Output the (X, Y) coordinate of the center of the cell containing the given text.  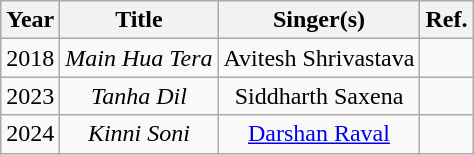
2023 (30, 96)
Main Hua Tera (139, 58)
Singer(s) (319, 20)
2024 (30, 134)
Kinni Soni (139, 134)
2018 (30, 58)
Ref. (446, 20)
Title (139, 20)
Siddharth Saxena (319, 96)
Tanha Dil (139, 96)
Darshan Raval (319, 134)
Year (30, 20)
Avitesh Shrivastava (319, 58)
